Detect which cell encompasses the target text, then output its (x, y) center coordinate. 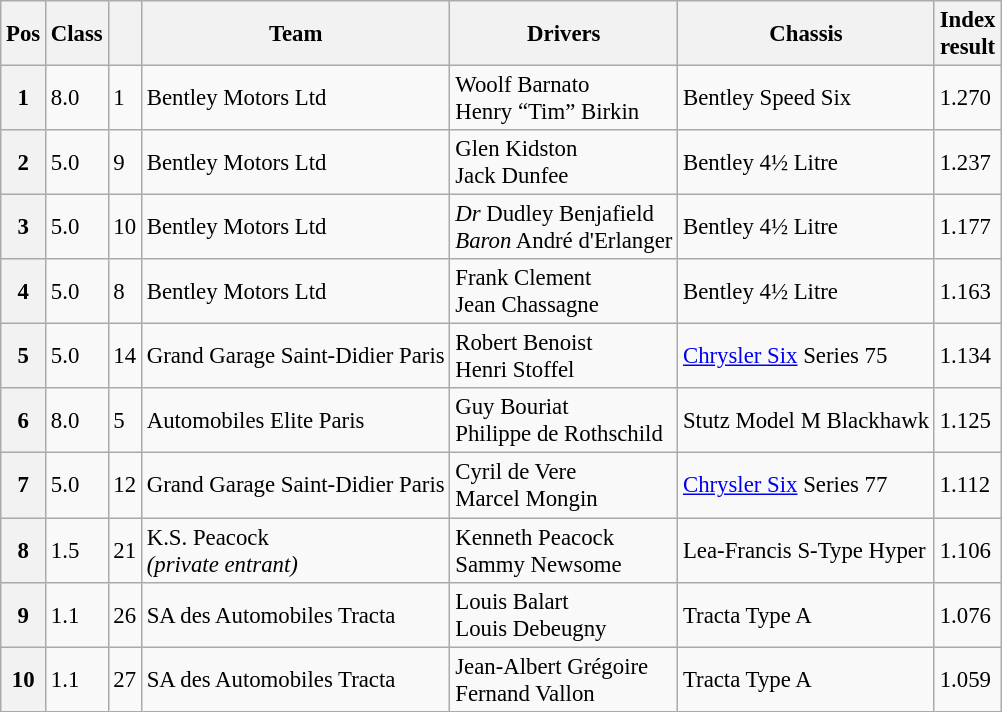
2 (24, 162)
1.163 (967, 292)
1.106 (967, 550)
6 (24, 420)
14 (124, 356)
Frank Clement Jean Chassagne (564, 292)
1.112 (967, 486)
Stutz Model M Blackhawk (806, 420)
3 (24, 228)
1.059 (967, 680)
Guy Bouriat Philippe de Rothschild (564, 420)
27 (124, 680)
Dr Dudley Benjafield Baron André d'Erlanger (564, 228)
1.270 (967, 98)
1.076 (967, 614)
1.5 (78, 550)
1.237 (967, 162)
Pos (24, 34)
4 (24, 292)
Class (78, 34)
Louis Balart Louis Debeugny (564, 614)
Glen Kidston Jack Dunfee (564, 162)
Cyril de Vere Marcel Mongin (564, 486)
Bentley Speed Six (806, 98)
Chrysler Six Series 77 (806, 486)
Indexresult (967, 34)
Woolf Barnato Henry “Tim” Birkin (564, 98)
Kenneth Peacock Sammy Newsome (564, 550)
7 (24, 486)
Robert Benoist Henri Stoffel (564, 356)
1.125 (967, 420)
21 (124, 550)
Automobiles Elite Paris (296, 420)
Jean-Albert Grégoire Fernand Vallon (564, 680)
Lea-Francis S-Type Hyper (806, 550)
Team (296, 34)
12 (124, 486)
Chassis (806, 34)
Drivers (564, 34)
1.177 (967, 228)
1.134 (967, 356)
Chrysler Six Series 75 (806, 356)
26 (124, 614)
K.S. Peacock(private entrant) (296, 550)
